Output the [x, y] coordinate of the center of the cell containing the given text.  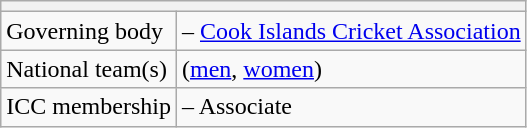
Governing body [89, 31]
ICC membership [89, 107]
– Associate [351, 107]
(men, women) [351, 69]
– Cook Islands Cricket Association [351, 31]
National team(s) [89, 69]
